For the text-containing cell, return its midpoint in (X, Y) coordinate format. 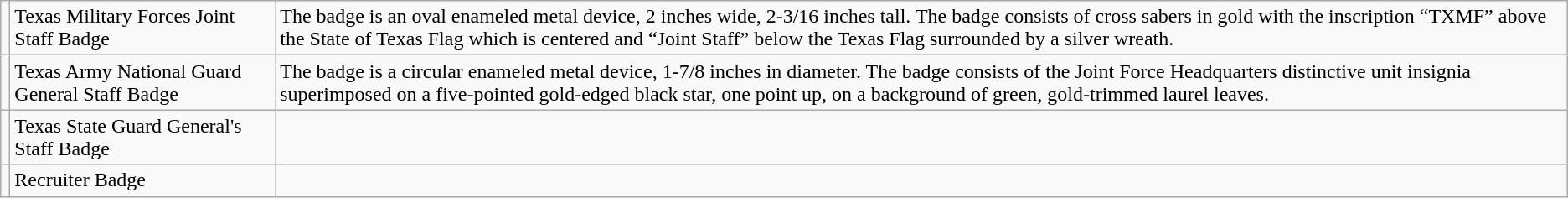
Texas Military Forces Joint Staff Badge (142, 29)
Texas Army National Guard General Staff Badge (142, 82)
Recruiter Badge (142, 180)
Texas State Guard General's Staff Badge (142, 138)
